Determine the (X, Y) coordinate at the center of the cell enclosing the given text.  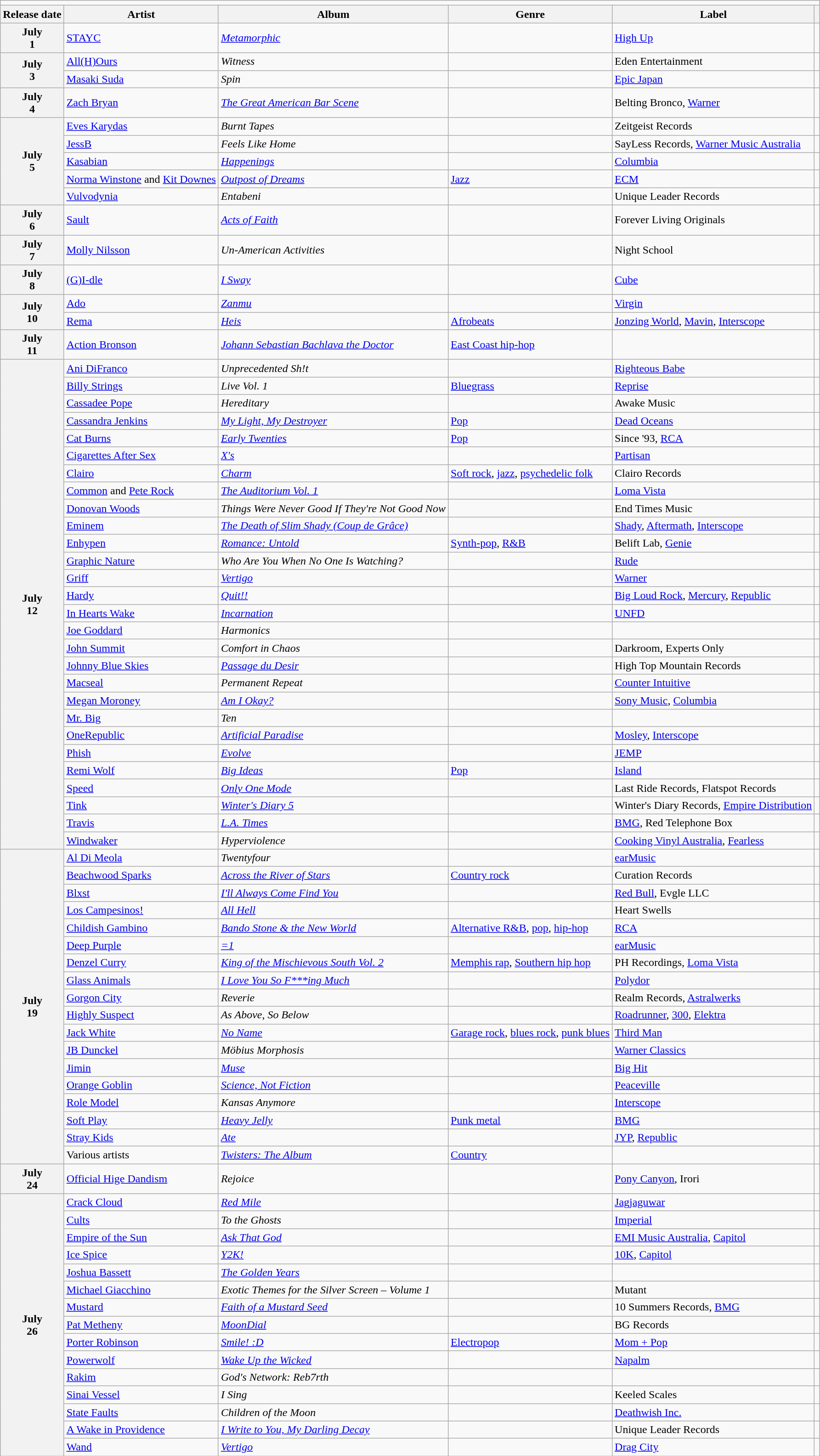
Entabeni (333, 196)
Travis (141, 823)
Soft rock, jazz, psychedelic folk (530, 473)
(G)I-dle (141, 280)
Quit!! (333, 596)
Muse (333, 1067)
Charm (333, 473)
Mr. Big (141, 718)
Twentyfour (333, 858)
July8 (32, 280)
UNFD (713, 613)
10 Summers Records, BMG (713, 1307)
Zach Bryan (141, 103)
Third Man (713, 1033)
Glass Animals (141, 980)
BG Records (713, 1325)
I Love You So F***ing Much (333, 980)
July12 (32, 604)
Permanent Repeat (333, 683)
Michael Giacchino (141, 1290)
Hyperviolence (333, 840)
Denzel Curry (141, 963)
Imperial (713, 1220)
Label (713, 14)
Jazz (530, 179)
Reverie (333, 998)
Red Mile (333, 1202)
Righteous Babe (713, 368)
Los Campesinos! (141, 910)
Napalm (713, 1360)
Country rock (530, 875)
July11 (32, 344)
Zeitgeist Records (713, 126)
Electropop (530, 1342)
Kasabian (141, 161)
Garage rock, blues rock, punk blues (530, 1033)
Cube (713, 280)
Winter's Diary 5 (333, 805)
Memphis rap, Southern hip hop (530, 963)
Belting Bronco, Warner (713, 103)
King of the Mischievous South Vol. 2 (333, 963)
Comfort in Chaos (333, 648)
Tink (141, 805)
Forever Living Originals (713, 220)
Dead Oceans (713, 421)
Ado (141, 304)
Polydor (713, 980)
Jimin (141, 1067)
Peaceville (713, 1085)
Empire of the Sun (141, 1237)
Across the River of Stars (333, 875)
Eminem (141, 525)
Role Model (141, 1102)
Various artists (141, 1155)
Twisters: The Album (333, 1155)
High Up (713, 38)
Cassandra Jenkins (141, 421)
Deathwish Inc. (713, 1412)
In Hearts Wake (141, 613)
Awake Music (713, 403)
All(H)Ours (141, 62)
Blxst (141, 893)
Realm Records, Astralwerks (713, 998)
Only One Mode (333, 788)
The Great American Bar Scene (333, 103)
Things Were Never Good If They're Not Good Now (333, 508)
Night School (713, 250)
Witness (333, 62)
A Wake in Providence (141, 1430)
Virgin (713, 304)
Romance: Untold (333, 543)
I Sing (333, 1394)
Release date (32, 14)
July5 (32, 161)
Mom + Pop (713, 1342)
ECM (713, 179)
Pony Canyon, Irori (713, 1179)
MoonDial (333, 1325)
Macseal (141, 683)
Porter Robinson (141, 1342)
Ate (333, 1138)
Un-American Activities (333, 250)
Soft Play (141, 1120)
Warner Classics (713, 1050)
Belift Lab, Genie (713, 543)
Gorgon City (141, 998)
Heavy Jelly (333, 1120)
Mustard (141, 1307)
July3 (32, 70)
Shady, Aftermath, Interscope (713, 525)
Exotic Themes for the Silver Screen – Volume 1 (333, 1290)
PH Recordings, Loma Vista (713, 963)
Live Vol. 1 (333, 386)
July4 (32, 103)
July1 (32, 38)
Unprecedented Sh!t (333, 368)
Heis (333, 321)
Jagjaguwar (713, 1202)
Burnt Tapes (333, 126)
Beachwood Sparks (141, 875)
10K, Capitol (713, 1255)
Clairo (141, 473)
Windwaker (141, 840)
July6 (32, 220)
Möbius Morphosis (333, 1050)
My Light, My Destroyer (333, 421)
Cat Burns (141, 438)
Remi Wolf (141, 770)
I Sway (333, 280)
Outpost of Dreams (333, 179)
Darkroom, Experts Only (713, 648)
Red Bull, Evgle LLC (713, 893)
Rude (713, 561)
Kansas Anymore (333, 1102)
JYP, Republic (713, 1138)
Bando Stone & the New World (333, 928)
Sony Music, Columbia (713, 700)
Joe Goddard (141, 631)
BMG, Red Telephone Box (713, 823)
Warner (713, 578)
John Summit (141, 648)
BMG (713, 1120)
Am I Okay? (333, 700)
Reprise (713, 386)
Metamorphic (333, 38)
=1 (333, 945)
Crack Cloud (141, 1202)
Ask That God (333, 1237)
Country (530, 1155)
Counter Intuitive (713, 683)
As Above, So Below (333, 1015)
East Coast hip-hop (530, 344)
Roadrunner, 300, Elektra (713, 1015)
Deep Purple (141, 945)
Columbia (713, 161)
JEMP (713, 753)
Pat Metheny (141, 1325)
STAYC (141, 38)
The Auditorium Vol. 1 (333, 491)
The Death of Slim Shady (Coup de Grâce) (333, 525)
Official Hige Dandism (141, 1179)
I'll Always Come Find You (333, 893)
Incarnation (333, 613)
Eves Karydas (141, 126)
Phish (141, 753)
Hereditary (333, 403)
SayLess Records, Warner Music Australia (713, 144)
L.A. Times (333, 823)
Big Loud Rock, Mercury, Republic (713, 596)
Highly Suspect (141, 1015)
Spin (333, 79)
Billy Strings (141, 386)
The Golden Years (333, 1272)
JessB (141, 144)
Ani DiFranco (141, 368)
Powerwolf (141, 1360)
Punk metal (530, 1120)
July24 (32, 1179)
Vulvodynia (141, 196)
Cooking Vinyl Australia, Fearless (713, 840)
Cigarettes After Sex (141, 456)
Acts of Faith (333, 220)
Zanmu (333, 304)
July7 (32, 250)
Cassadee Pope (141, 403)
Wand (141, 1447)
No Name (333, 1033)
Ten (333, 718)
Rejoice (333, 1179)
To the Ghosts (333, 1220)
Action Bronson (141, 344)
High Top Mountain Records (713, 666)
Big Ideas (333, 770)
Smile! :D (333, 1342)
Bluegrass (530, 386)
Epic Japan (713, 79)
Orange Goblin (141, 1085)
Rakim (141, 1377)
Sinai Vessel (141, 1394)
Rema (141, 321)
State Faults (141, 1412)
Synth-pop, R&B (530, 543)
EMI Music Australia, Capitol (713, 1237)
Donovan Woods (141, 508)
Winter's Diary Records, Empire Distribution (713, 805)
Griff (141, 578)
Mosley, Interscope (713, 735)
Johann Sebastian Bachlava the Doctor (333, 344)
All Hell (333, 910)
God's Network: Reb7rth (333, 1377)
Island (713, 770)
Ice Spice (141, 1255)
Children of the Moon (333, 1412)
Wake Up the Wicked (333, 1360)
Clairo Records (713, 473)
Artist (141, 14)
Stray Kids (141, 1138)
X's (333, 456)
Cults (141, 1220)
Science, Not Fiction (333, 1085)
Feels Like Home (333, 144)
Heart Swells (713, 910)
Alternative R&B, pop, hip-hop (530, 928)
Norma Winstone and Kit Downes (141, 179)
Eden Entertainment (713, 62)
Keeled Scales (713, 1394)
Artificial Paradise (333, 735)
JB Dunckel (141, 1050)
Partisan (713, 456)
End Times Music (713, 508)
Joshua Bassett (141, 1272)
Common and Pete Rock (141, 491)
Passage du Desir (333, 666)
July19 (32, 1007)
Early Twenties (333, 438)
Enhypen (141, 543)
Al Di Meola (141, 858)
Johnny Blue Skies (141, 666)
Megan Moroney (141, 700)
Evolve (333, 753)
Curation Records (713, 875)
Last Ride Records, Flatspot Records (713, 788)
I Write to You, My Darling Decay (333, 1430)
Graphic Nature (141, 561)
Jonzing World, Mavin, Interscope (713, 321)
Genre (530, 14)
Speed (141, 788)
July10 (32, 312)
Mutant (713, 1290)
Faith of a Mustard Seed (333, 1307)
Jack White (141, 1033)
Afrobeats (530, 321)
Happenings (333, 161)
Sault (141, 220)
Loma Vista (713, 491)
OneRepublic (141, 735)
July26 (32, 1325)
Childish Gambino (141, 928)
Y2K! (333, 1255)
Drag City (713, 1447)
Big Hit (713, 1067)
Masaki Suda (141, 79)
Hardy (141, 596)
Interscope (713, 1102)
Who Are You When No One Is Watching? (333, 561)
Album (333, 14)
RCA (713, 928)
Molly Nilsson (141, 250)
Harmonics (333, 631)
Since '93, RCA (713, 438)
